Pinpoint the cell where the given text exists, returning its [X, Y] midpoint coordinate. 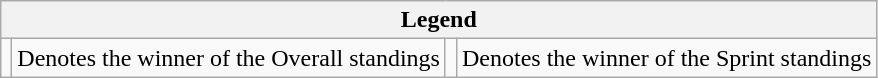
Denotes the winner of the Overall standings [229, 58]
Legend [439, 20]
Denotes the winner of the Sprint standings [666, 58]
